Return the [X, Y] coordinate for the center point of the cell that contains the specified text.  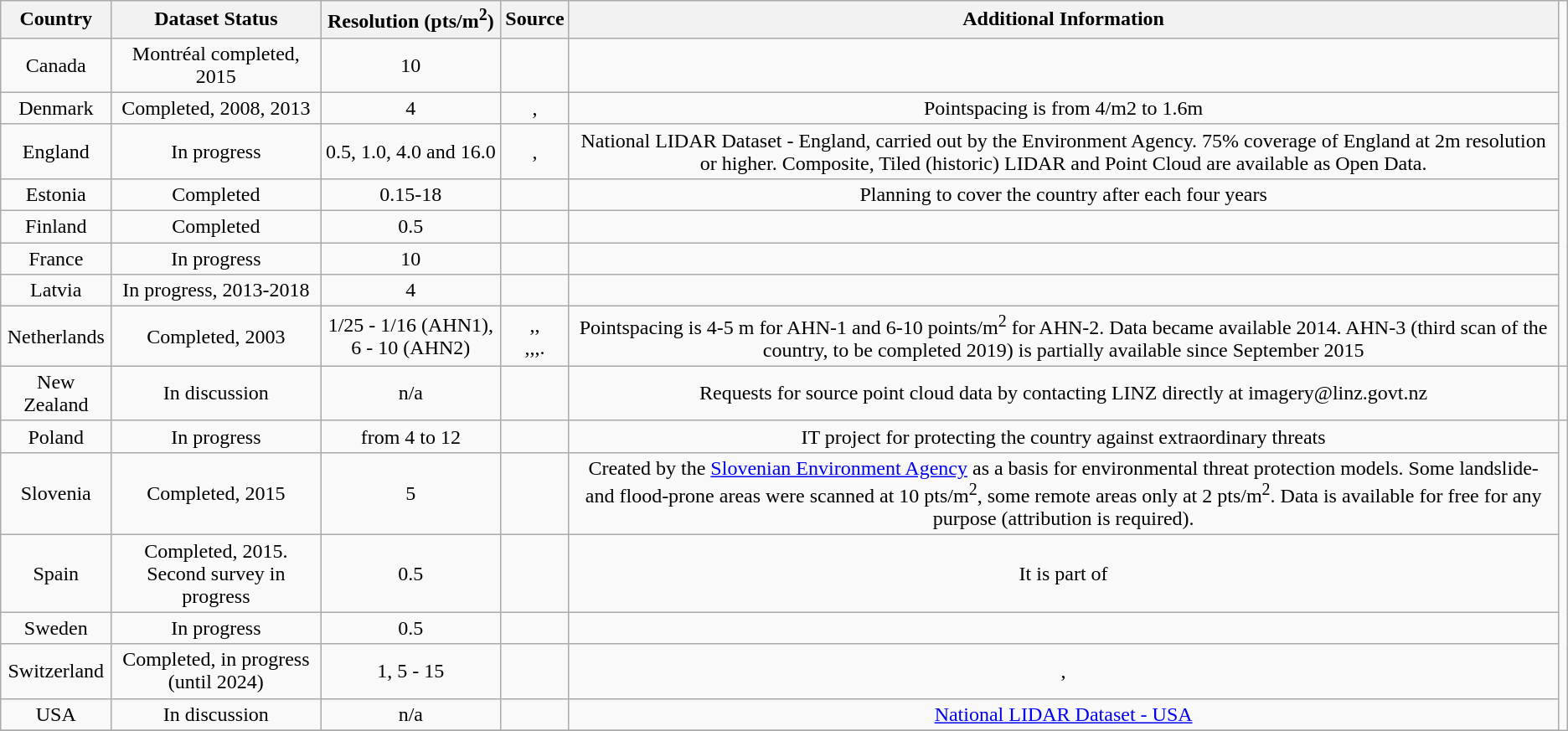
Denmark [56, 108]
Sweden [56, 628]
Completed, 2015. Second survey in progress [216, 574]
Completed, 2015 [216, 494]
Additional Information [1064, 20]
Pointspacing is from 4/m2 to 1.6m [1064, 108]
Poland [56, 436]
Estonia [56, 194]
,,,,,. [534, 337]
Netherlands [56, 337]
Country [56, 20]
England [56, 151]
1, 5 - 15 [410, 672]
Latvia [56, 291]
In progress, 2013-2018 [216, 291]
Planning to cover the country after each four years [1064, 194]
Source [534, 20]
Canada [56, 65]
It is part of [1064, 574]
0.5, 1.0, 4.0 and 16.0 [410, 151]
5 [410, 494]
France [56, 259]
Completed, 2003 [216, 337]
from 4 to 12 [410, 436]
Completed, in progress (until 2024) [216, 672]
0.15-18 [410, 194]
Spain [56, 574]
IT project for protecting the country against extraordinary threats [1064, 436]
Switzerland [56, 672]
USA [56, 714]
New Zealand [56, 394]
National LIDAR Dataset - USA [1064, 714]
Completed, 2008, 2013 [216, 108]
Requests for source point cloud data by contacting LINZ directly at imagery@linz.govt.nz [1064, 394]
Dataset Status [216, 20]
Resolution (pts/m2) [410, 20]
1/25 - 1/16 (AHN1), 6 - 10 (AHN2) [410, 337]
Slovenia [56, 494]
Montréal completed, 2015 [216, 65]
Finland [56, 227]
